From the cell containing the given text, extract its center point as [X, Y] coordinate. 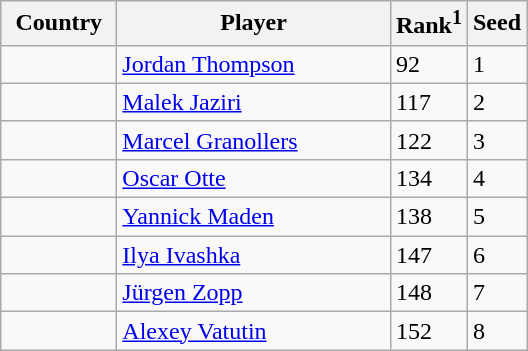
Malek Jaziri [254, 102]
1 [496, 64]
Rank1 [428, 24]
3 [496, 140]
134 [428, 178]
Alexey Vatutin [254, 331]
117 [428, 102]
8 [496, 331]
Yannick Maden [254, 217]
152 [428, 331]
Player [254, 24]
92 [428, 64]
138 [428, 217]
Jordan Thompson [254, 64]
7 [496, 293]
Seed [496, 24]
6 [496, 255]
Marcel Granollers [254, 140]
Country [59, 24]
2 [496, 102]
122 [428, 140]
4 [496, 178]
Ilya Ivashka [254, 255]
148 [428, 293]
Jürgen Zopp [254, 293]
5 [496, 217]
147 [428, 255]
Oscar Otte [254, 178]
